Detect which cell encompasses the target text, then output its (x, y) center coordinate. 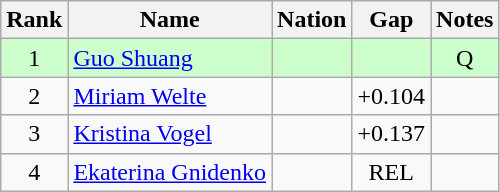
Gap (392, 20)
2 (34, 96)
Miriam Welte (170, 96)
Rank (34, 20)
Name (170, 20)
3 (34, 134)
+0.104 (392, 96)
4 (34, 172)
Ekaterina Gnidenko (170, 172)
Notes (465, 20)
Kristina Vogel (170, 134)
Q (465, 58)
REL (392, 172)
+0.137 (392, 134)
Guo Shuang (170, 58)
1 (34, 58)
Nation (312, 20)
